From the cell containing the given text, extract its center point as [x, y] coordinate. 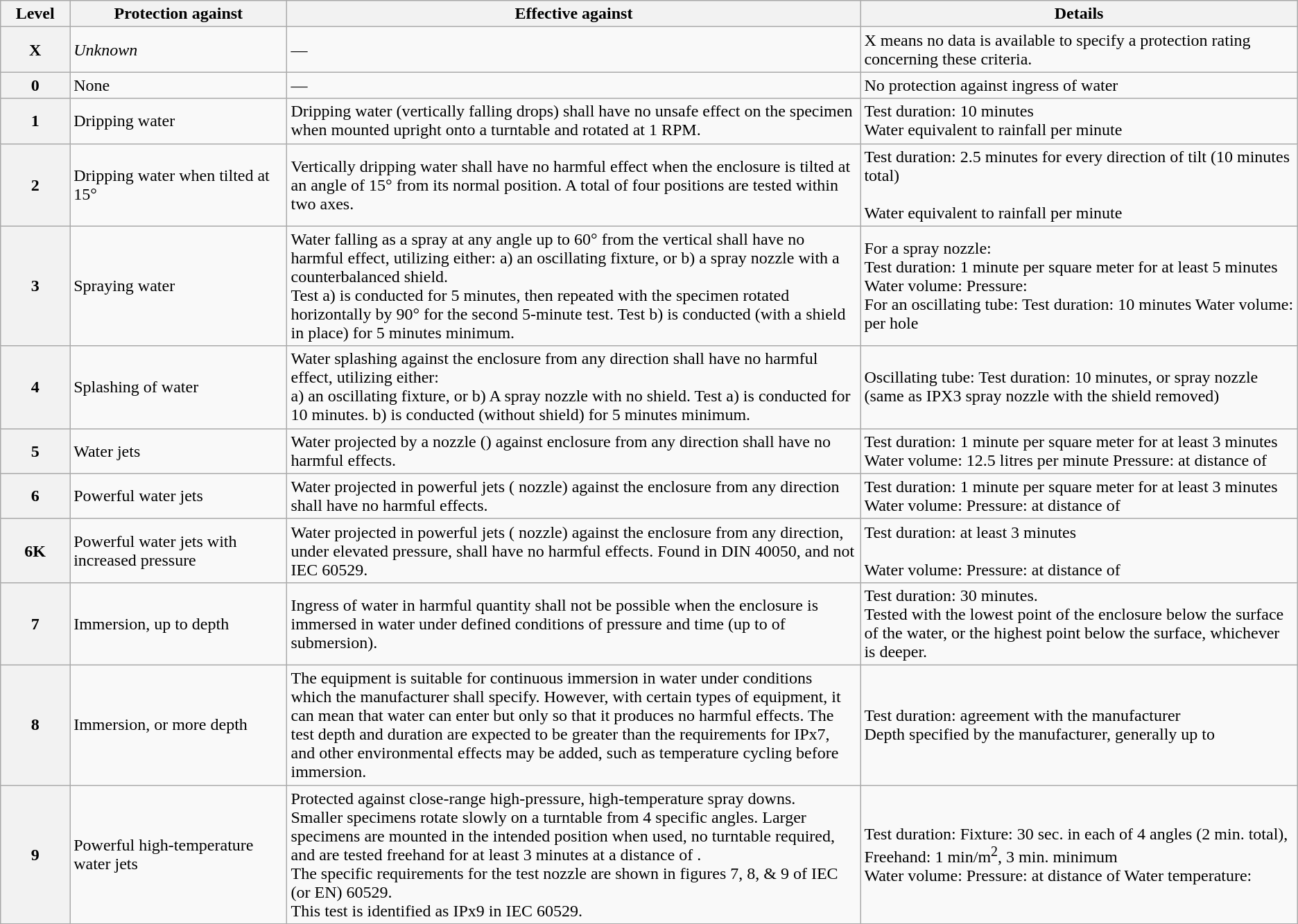
X means no data is available to specify a protection rating concerning these criteria. [1079, 50]
6 [35, 496]
Powerful water jets with increased pressure [179, 550]
Water jets [179, 451]
Dripping water when tilted at 15° [179, 184]
Dripping water (vertically falling drops) shall have no unsafe effect on the specimen when mounted upright onto a turntable and rotated at 1 RPM. [574, 121]
Test duration: at least 3 minutesWater volume: Pressure: at distance of [1079, 550]
9 [35, 854]
Protection against [179, 14]
0 [35, 85]
Effective against [574, 14]
Immersion, or more depth [179, 725]
4 [35, 387]
Test duration: agreement with the manufacturerDepth specified by the manufacturer, generally up to [1079, 725]
6K [35, 550]
Immersion, up to depth [179, 624]
X [35, 50]
Powerful water jets [179, 496]
Test duration: 2.5 minutes for every direction of tilt (10 minutes total)Water equivalent to rainfall per minute [1079, 184]
Details [1079, 14]
Splashing of water [179, 387]
Water projected in powerful jets ( nozzle) against the enclosure from any direction shall have no harmful effects. [574, 496]
Level [35, 14]
3 [35, 286]
Unknown [179, 50]
8 [35, 725]
Spraying water [179, 286]
Test duration: 1 minute per square meter for at least 3 minutesWater volume: 12.5 litres per minute Pressure: at distance of [1079, 451]
Oscillating tube: Test duration: 10 minutes, or spray nozzle (same as IPX3 spray nozzle with the shield removed) [1079, 387]
Powerful high-temperature water jets [179, 854]
Test duration: 1 minute per square meter for at least 3 minutesWater volume: Pressure: at distance of [1079, 496]
Dripping water [179, 121]
Water projected by a nozzle () against enclosure from any direction shall have no harmful effects. [574, 451]
No protection against ingress of water [1079, 85]
7 [35, 624]
5 [35, 451]
1 [35, 121]
Test duration: 10 minutesWater equivalent to rainfall per minute [1079, 121]
None [179, 85]
2 [35, 184]
